Identify which cell holds the provided text, then report its (x, y) central coordinate. 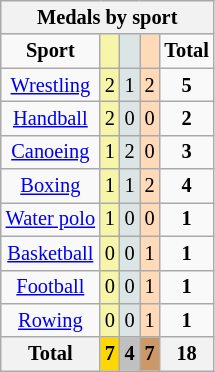
3 (186, 152)
Basketball (50, 253)
Boxing (50, 186)
Handball (50, 118)
Football (50, 287)
Water polo (50, 219)
Sport (50, 51)
Rowing (50, 320)
Canoeing (50, 152)
Medals by sport (108, 17)
5 (186, 85)
18 (186, 354)
Wrestling (50, 85)
